Search for the cell housing the specified text and yield its (X, Y) center coordinate. 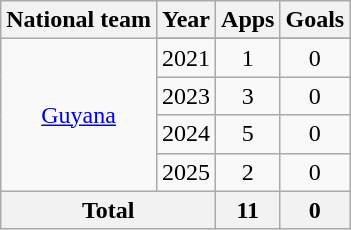
3 (248, 96)
2023 (186, 96)
Apps (248, 20)
2025 (186, 172)
Goals (315, 20)
Year (186, 20)
National team (79, 20)
2 (248, 172)
11 (248, 210)
Total (108, 210)
Guyana (79, 115)
5 (248, 134)
2024 (186, 134)
2021 (186, 58)
1 (248, 58)
